Provide the (x, y) coordinate of the cell's center where the given text is located.  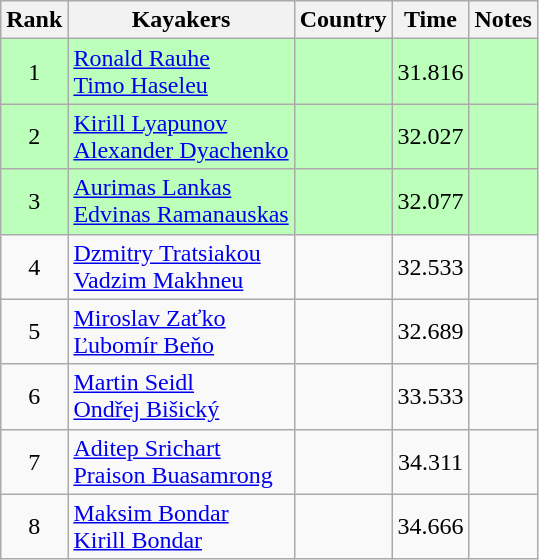
Kayakers (181, 20)
2 (34, 136)
Notes (503, 20)
3 (34, 202)
Kirill LyapunovAlexander Dyachenko (181, 136)
8 (34, 526)
32.689 (430, 332)
Martin SeidlOndřej Bišický (181, 396)
4 (34, 266)
34.666 (430, 526)
7 (34, 462)
Miroslav ZaťkoĽubomír Beňo (181, 332)
Ronald RauheTimo Haseleu (181, 72)
Rank (34, 20)
6 (34, 396)
Dzmitry TratsiakouVadzim Makhneu (181, 266)
Aditep SrichartPraison Buasamrong (181, 462)
5 (34, 332)
Time (430, 20)
1 (34, 72)
34.311 (430, 462)
33.533 (430, 396)
31.816 (430, 72)
Maksim BondarKirill Bondar (181, 526)
Country (343, 20)
32.533 (430, 266)
32.077 (430, 202)
32.027 (430, 136)
Aurimas LankasEdvinas Ramanauskas (181, 202)
